Output the [x, y] coordinate of the center of the cell containing the given text.  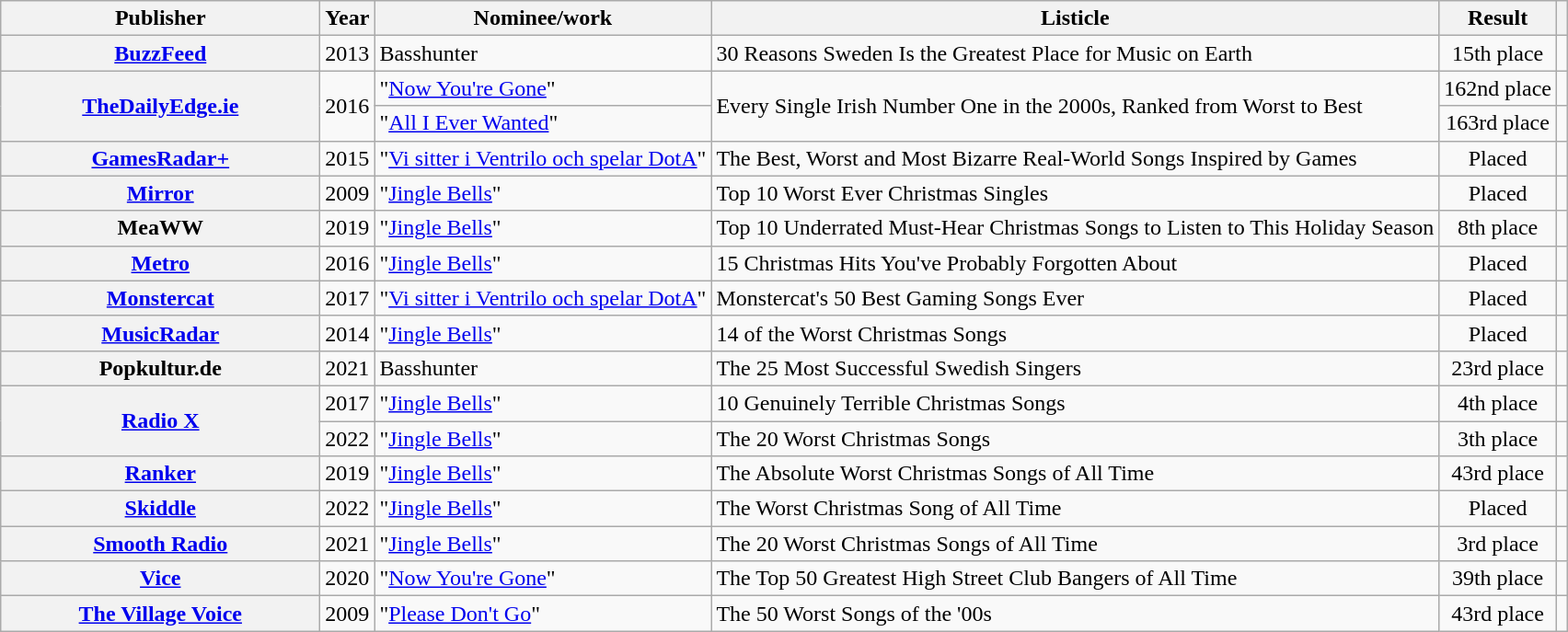
Ranker [160, 474]
15 Christmas Hits You've Probably Forgotten About [1075, 263]
Year [348, 18]
Radio X [160, 420]
"Please Don't Go" [543, 614]
2015 [348, 158]
30 Reasons Sweden Is the Greatest Place for Music on Earth [1075, 53]
2014 [348, 333]
Listicle [1075, 18]
Result [1498, 18]
23rd place [1498, 368]
"All I Ever Wanted" [543, 123]
162nd place [1498, 88]
2020 [348, 579]
The Village Voice [160, 614]
MeaWW [160, 228]
Metro [160, 263]
3rd place [1498, 544]
Monstercat's 50 Best Gaming Songs Ever [1075, 298]
Popkultur.de [160, 368]
Top 10 Worst Ever Christmas Singles [1075, 193]
Monstercat [160, 298]
MusicRadar [160, 333]
The 25 Most Successful Swedish Singers [1075, 368]
4th place [1498, 403]
The Worst Christmas Song of All Time [1075, 509]
14 of the Worst Christmas Songs [1075, 333]
Skiddle [160, 509]
Publisher [160, 18]
Nominee/work [543, 18]
GamesRadar+ [160, 158]
TheDailyEdge.ie [160, 106]
The 20 Worst Christmas Songs of All Time [1075, 544]
Mirror [160, 193]
39th place [1498, 579]
2013 [348, 53]
Every Single Irish Number One in the 2000s, Ranked from Worst to Best [1075, 106]
163rd place [1498, 123]
10 Genuinely Terrible Christmas Songs [1075, 403]
15th place [1498, 53]
The Best, Worst and Most Bizarre Real-World Songs Inspired by Games [1075, 158]
The 20 Worst Christmas Songs [1075, 439]
Vice [160, 579]
BuzzFeed [160, 53]
8th place [1498, 228]
Smooth Radio [160, 544]
The Top 50 Greatest High Street Club Bangers of All Time [1075, 579]
Top 10 Underrated Must-Hear Christmas Songs to Listen to This Holiday Season [1075, 228]
3th place [1498, 439]
The Absolute Worst Christmas Songs of All Time [1075, 474]
The 50 Worst Songs of the '00s [1075, 614]
